Pinpoint the cell where the given text exists, returning its (X, Y) midpoint coordinate. 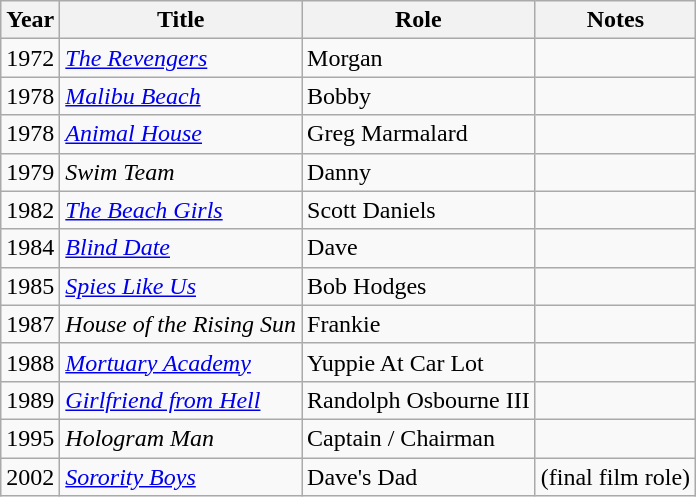
Notes (615, 20)
1979 (30, 172)
Frankie (419, 324)
Animal House (181, 134)
Bob Hodges (419, 286)
The Revengers (181, 58)
(final film role) (615, 477)
Captain / Chairman (419, 438)
Girlfriend from Hell (181, 400)
1989 (30, 400)
1985 (30, 286)
Morgan (419, 58)
2002 (30, 477)
Danny (419, 172)
Swim Team (181, 172)
Hologram Man (181, 438)
Dave (419, 248)
Dave's Dad (419, 477)
Sorority Boys (181, 477)
Yuppie At Car Lot (419, 362)
The Beach Girls (181, 210)
Malibu Beach (181, 96)
Blind Date (181, 248)
1982 (30, 210)
Mortuary Academy (181, 362)
Greg Marmalard (419, 134)
1995 (30, 438)
Role (419, 20)
Year (30, 20)
1972 (30, 58)
Randolph Osbourne III (419, 400)
House of the Rising Sun (181, 324)
1987 (30, 324)
Title (181, 20)
1988 (30, 362)
Bobby (419, 96)
Spies Like Us (181, 286)
1984 (30, 248)
Scott Daniels (419, 210)
